Detect which cell encompasses the target text, then output its (x, y) center coordinate. 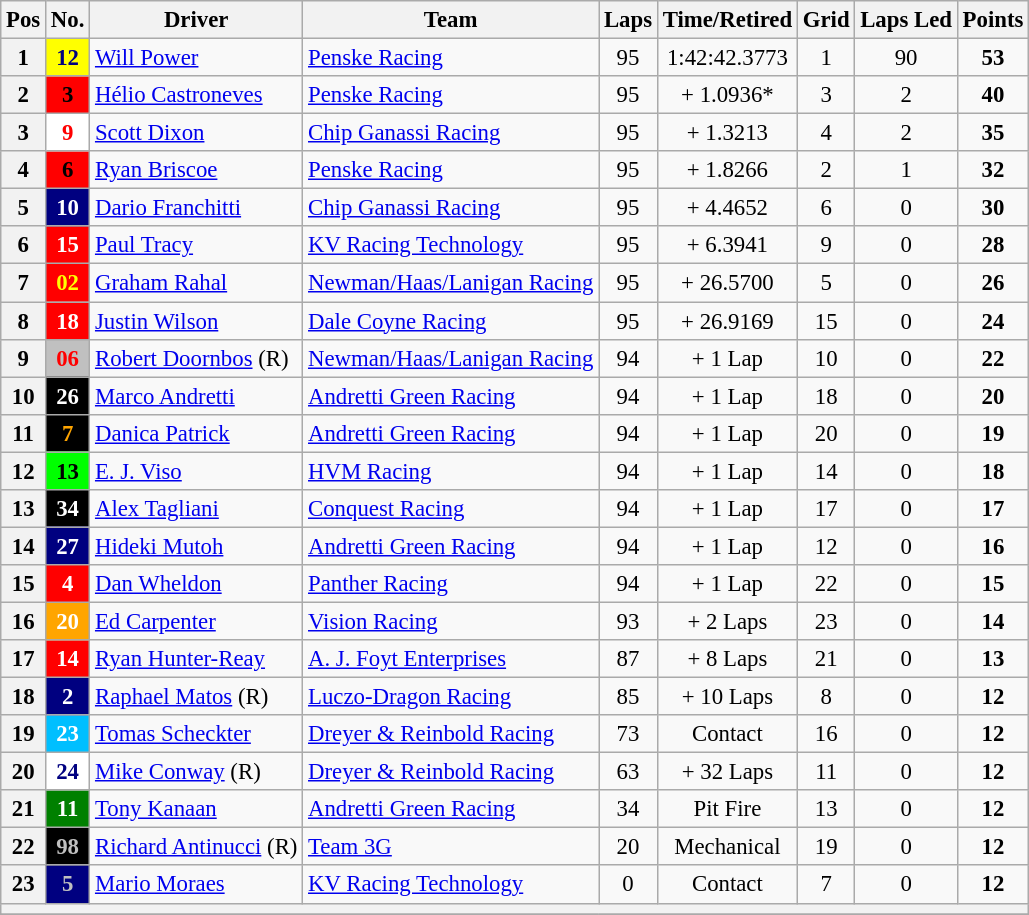
Ryan Hunter-Reay (196, 659)
+ 4.4652 (727, 208)
27 (68, 546)
Points (992, 20)
Vision Racing (451, 621)
+ 2 Laps (727, 621)
No. (68, 20)
Dale Coyne Racing (451, 321)
+ 10 Laps (727, 697)
Team 3G (451, 847)
73 (628, 734)
Dan Wheldon (196, 584)
Robert Doornbos (R) (196, 358)
+ 1.8266 (727, 170)
Laps (628, 20)
+ 6.3941 (727, 245)
Will Power (196, 58)
30 (992, 208)
93 (628, 621)
Laps Led (906, 20)
Ed Carpenter (196, 621)
Panther Racing (451, 584)
E. J. Viso (196, 471)
Pos (24, 20)
Tomas Scheckter (196, 734)
+ 32 Laps (727, 772)
Luczo-Dragon Racing (451, 697)
+ 1.3213 (727, 133)
HVM Racing (451, 471)
Pit Fire (727, 809)
40 (992, 95)
Alex Tagliani (196, 509)
Team (451, 20)
Mike Conway (R) (196, 772)
85 (628, 697)
98 (68, 847)
Mario Moraes (196, 885)
02 (68, 283)
Dario Franchitti (196, 208)
+ 26.5700 (727, 283)
+ 26.9169 (727, 321)
Raphael Matos (R) (196, 697)
Graham Rahal (196, 283)
1:42:42.3773 (727, 58)
Time/Retired (727, 20)
35 (992, 133)
+ 8 Laps (727, 659)
Richard Antinucci (R) (196, 847)
+ 1.0936* (727, 95)
Mechanical (727, 847)
90 (906, 58)
87 (628, 659)
53 (992, 58)
Marco Andretti (196, 396)
Hélio Castroneves (196, 95)
A. J. Foyt Enterprises (451, 659)
32 (992, 170)
Danica Patrick (196, 433)
28 (992, 245)
Scott Dixon (196, 133)
Justin Wilson (196, 321)
Conquest Racing (451, 509)
Ryan Briscoe (196, 170)
63 (628, 772)
Tony Kanaan (196, 809)
06 (68, 358)
Grid (826, 20)
Paul Tracy (196, 245)
Driver (196, 20)
Hideki Mutoh (196, 546)
